For the text-containing cell, return its midpoint in (x, y) coordinate format. 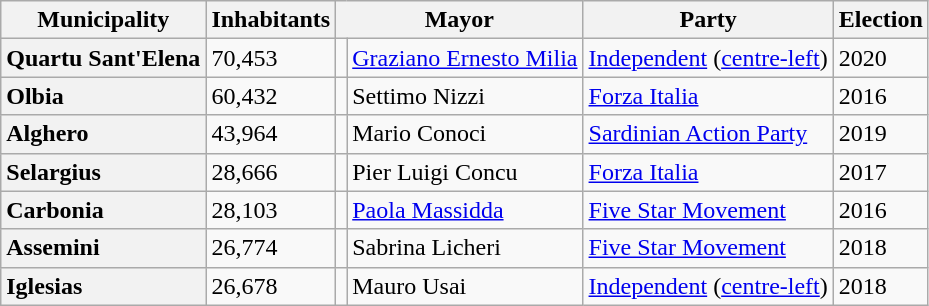
Carbonia (104, 210)
Pier Luigi Concu (465, 172)
2020 (880, 58)
70,453 (271, 58)
Inhabitants (271, 20)
Iglesias (104, 286)
Municipality (104, 20)
Sabrina Licheri (465, 248)
Paola Massidda (465, 210)
Election (880, 20)
Graziano Ernesto Milia (465, 58)
2019 (880, 134)
Selargius (104, 172)
43,964 (271, 134)
26,678 (271, 286)
Settimo Nizzi (465, 96)
Assemini (104, 248)
Quartu Sant'Elena (104, 58)
28,666 (271, 172)
Alghero (104, 134)
Party (708, 20)
Mario Conoci (465, 134)
Olbia (104, 96)
Mauro Usai (465, 286)
28,103 (271, 210)
26,774 (271, 248)
Mayor (460, 20)
Sardinian Action Party (708, 134)
60,432 (271, 96)
2017 (880, 172)
